Determine the [x, y] coordinate at the center of the cell enclosing the given text.  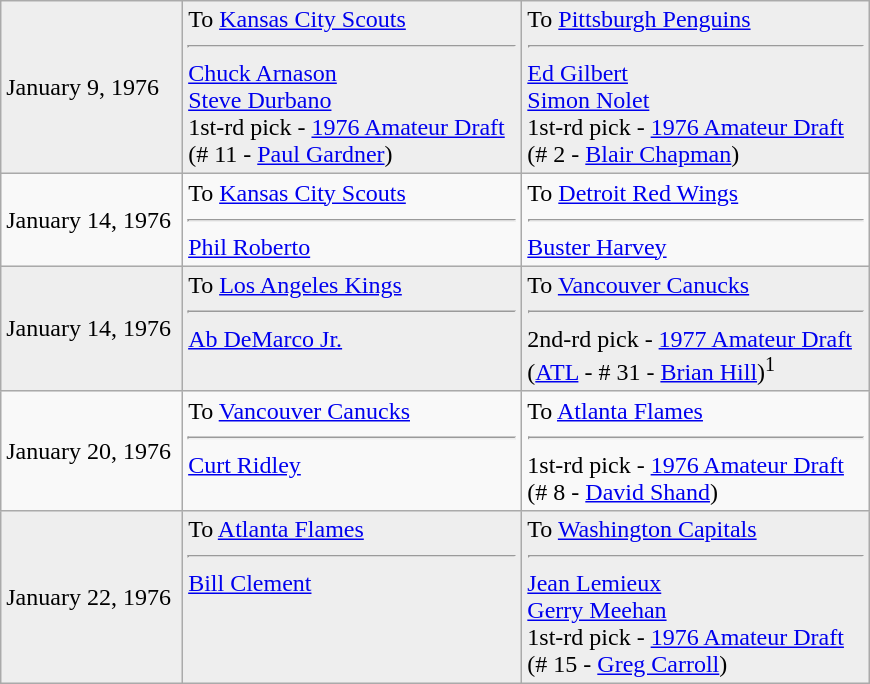
To Los Angeles KingsAb DeMarco Jr. [352, 329]
To Atlanta FlamesBill Clement [352, 596]
To Vancouver Canucks2nd-rd pick - 1977 Amateur Draft(ATL - # 31 - Brian Hill)1 [696, 329]
To Detroit Red WingsBuster Harvey [696, 220]
To Pittsburgh PenguinsEd GilbertSimon Nolet1st-rd pick - 1976 Amateur Draft(# 2 - Blair Chapman) [696, 88]
January 9, 1976 [92, 88]
To Kansas City ScoutsPhil Roberto [352, 220]
To Kansas City ScoutsChuck ArnasonSteve Durbano1st-rd pick - 1976 Amateur Draft(# 11 - Paul Gardner) [352, 88]
To Atlanta Flames1st-rd pick - 1976 Amateur Draft(# 8 - David Shand) [696, 450]
To Vancouver CanucksCurt Ridley [352, 450]
To Washington CapitalsJean LemieuxGerry Meehan1st-rd pick - 1976 Amateur Draft(# 15 - Greg Carroll) [696, 596]
January 22, 1976 [92, 596]
January 20, 1976 [92, 450]
